Output the [X, Y] coordinate of the center of the cell containing the given text.  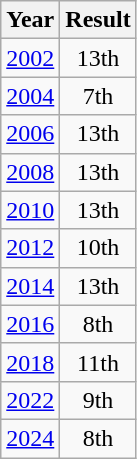
10th [98, 248]
2014 [30, 286]
2010 [30, 210]
2002 [30, 58]
2008 [30, 172]
11th [98, 362]
2018 [30, 362]
2006 [30, 134]
Result [98, 20]
2004 [30, 96]
2024 [30, 438]
7th [98, 96]
Year [30, 20]
9th [98, 400]
2012 [30, 248]
2016 [30, 324]
2022 [30, 400]
